Extract the (X, Y) coordinate from the center of the cell holding the provided text.  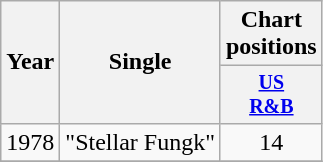
Chart positions (271, 34)
USR&B (271, 94)
1978 (30, 142)
"Stellar Fungk" (140, 142)
Single (140, 62)
14 (271, 142)
Year (30, 62)
